Determine the [x, y] coordinate at the center of the cell enclosing the given text.  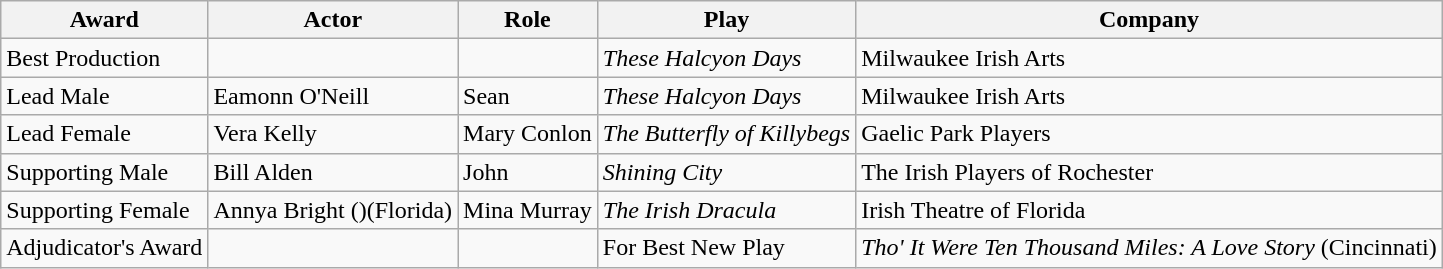
Mary Conlon [528, 134]
Supporting Female [104, 210]
For Best New Play [726, 248]
Eamonn O'Neill [333, 96]
Vera Kelly [333, 134]
The Irish Dracula [726, 210]
Sean [528, 96]
John [528, 172]
Annya Bright ()(Florida) [333, 210]
Role [528, 20]
Actor [333, 20]
Lead Female [104, 134]
The Irish Players of Rochester [1150, 172]
Tho' It Were Ten Thousand Miles: A Love Story (Cincinnati) [1150, 248]
Best Production [104, 58]
Company [1150, 20]
Lead Male [104, 96]
Play [726, 20]
Shining City [726, 172]
Bill Alden [333, 172]
Mina Murray [528, 210]
Award [104, 20]
Irish Theatre of Florida [1150, 210]
Supporting Male [104, 172]
The Butterfly of Killybegs [726, 134]
Gaelic Park Players [1150, 134]
Adjudicator's Award [104, 248]
